Detect which cell encompasses the target text, then output its [x, y] center coordinate. 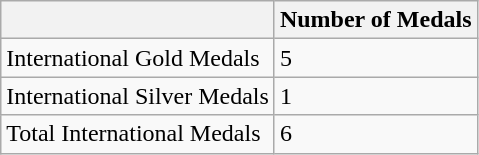
1 [376, 96]
Total International Medals [138, 134]
6 [376, 134]
Number of Medals [376, 20]
5 [376, 58]
International Gold Medals [138, 58]
International Silver Medals [138, 96]
